Identify which cell holds the provided text, then report its [X, Y] central coordinate. 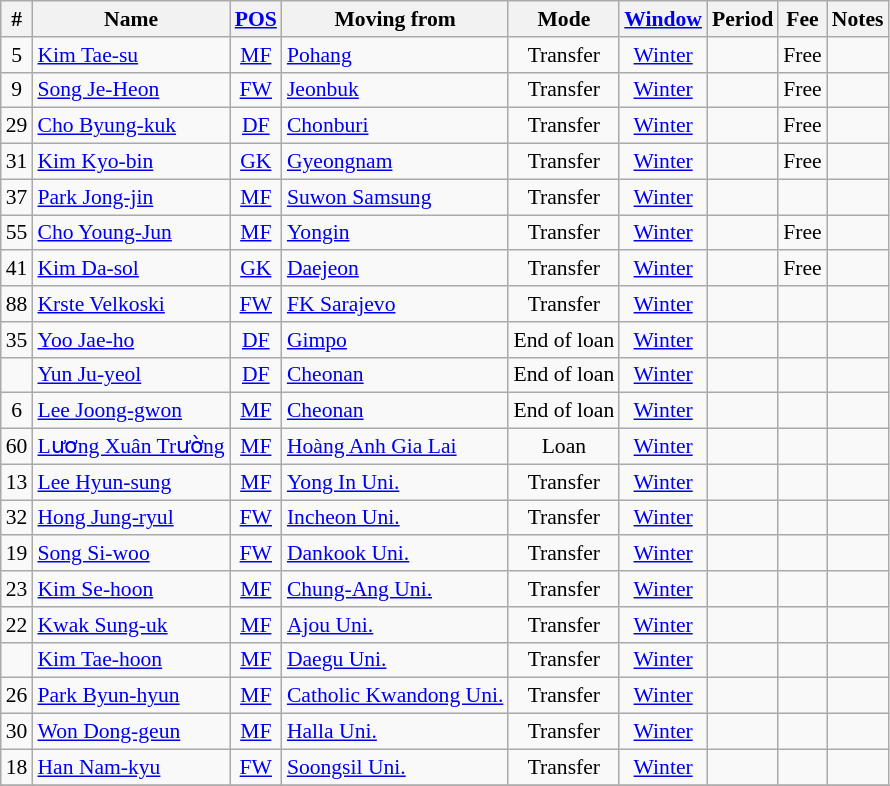
Fee [802, 19]
Suwon Samsung [396, 197]
Mode [564, 19]
Chung-Ang Uni. [396, 589]
37 [17, 197]
Ajou Uni. [396, 625]
Cho Young-Jun [130, 233]
Yong In Uni. [396, 482]
Kwak Sung-uk [130, 625]
Moving from [396, 19]
Chonburi [396, 126]
5 [17, 55]
Kim Se-hoon [130, 589]
Yun Ju-yeol [130, 375]
Window [663, 19]
POS [256, 19]
Kim Kyo-bin [130, 162]
Song Je-Heon [130, 90]
30 [17, 732]
Pohang [396, 55]
Hong Jung-ryul [130, 518]
29 [17, 126]
Jeonbuk [396, 90]
60 [17, 447]
23 [17, 589]
31 [17, 162]
Daegu Uni. [396, 660]
Incheon Uni. [396, 518]
Lee Hyun-sung [130, 482]
Kim Da-sol [130, 269]
# [17, 19]
Dankook Uni. [396, 554]
35 [17, 340]
Cho Byung-kuk [130, 126]
Gimpo [396, 340]
Soongsil Uni. [396, 767]
Kim Tae-su [130, 55]
Yongin [396, 233]
88 [17, 304]
55 [17, 233]
13 [17, 482]
Lương Xuân Trường [130, 447]
Han Nam-kyu [130, 767]
Loan [564, 447]
Kim Tae-hoon [130, 660]
Park Jong-jin [130, 197]
Period [742, 19]
32 [17, 518]
Halla Uni. [396, 732]
Song Si-woo [130, 554]
Hoàng Anh Gia Lai [396, 447]
9 [17, 90]
Daejeon [396, 269]
26 [17, 696]
Name [130, 19]
6 [17, 411]
Won Dong-geun [130, 732]
19 [17, 554]
41 [17, 269]
22 [17, 625]
Krste Velkoski [130, 304]
Catholic Kwandong Uni. [396, 696]
Park Byun-hyun [130, 696]
Yoo Jae-ho [130, 340]
Lee Joong-gwon [130, 411]
18 [17, 767]
Gyeongnam [396, 162]
Notes [858, 19]
FK Sarajevo [396, 304]
